From the cell containing the given text, extract its center point as [x, y] coordinate. 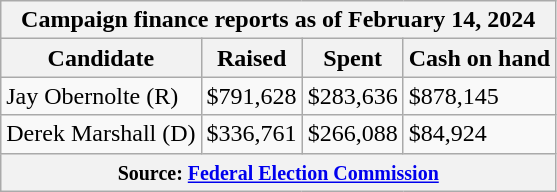
Spent [352, 58]
$283,636 [352, 96]
Campaign finance reports as of February 14, 2024 [278, 20]
$336,761 [252, 134]
$791,628 [252, 96]
Raised [252, 58]
$266,088 [352, 134]
Jay Obernolte (R) [101, 96]
$84,924 [479, 134]
Derek Marshall (D) [101, 134]
Source: Federal Election Commission [278, 172]
Candidate [101, 58]
$878,145 [479, 96]
Cash on hand [479, 58]
